Return the (x, y) coordinate for the center point of the cell that contains the specified text.  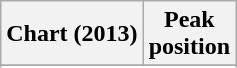
Peakposition (189, 34)
Chart (2013) (72, 34)
